Detect which cell encompasses the target text, then output its [X, Y] center coordinate. 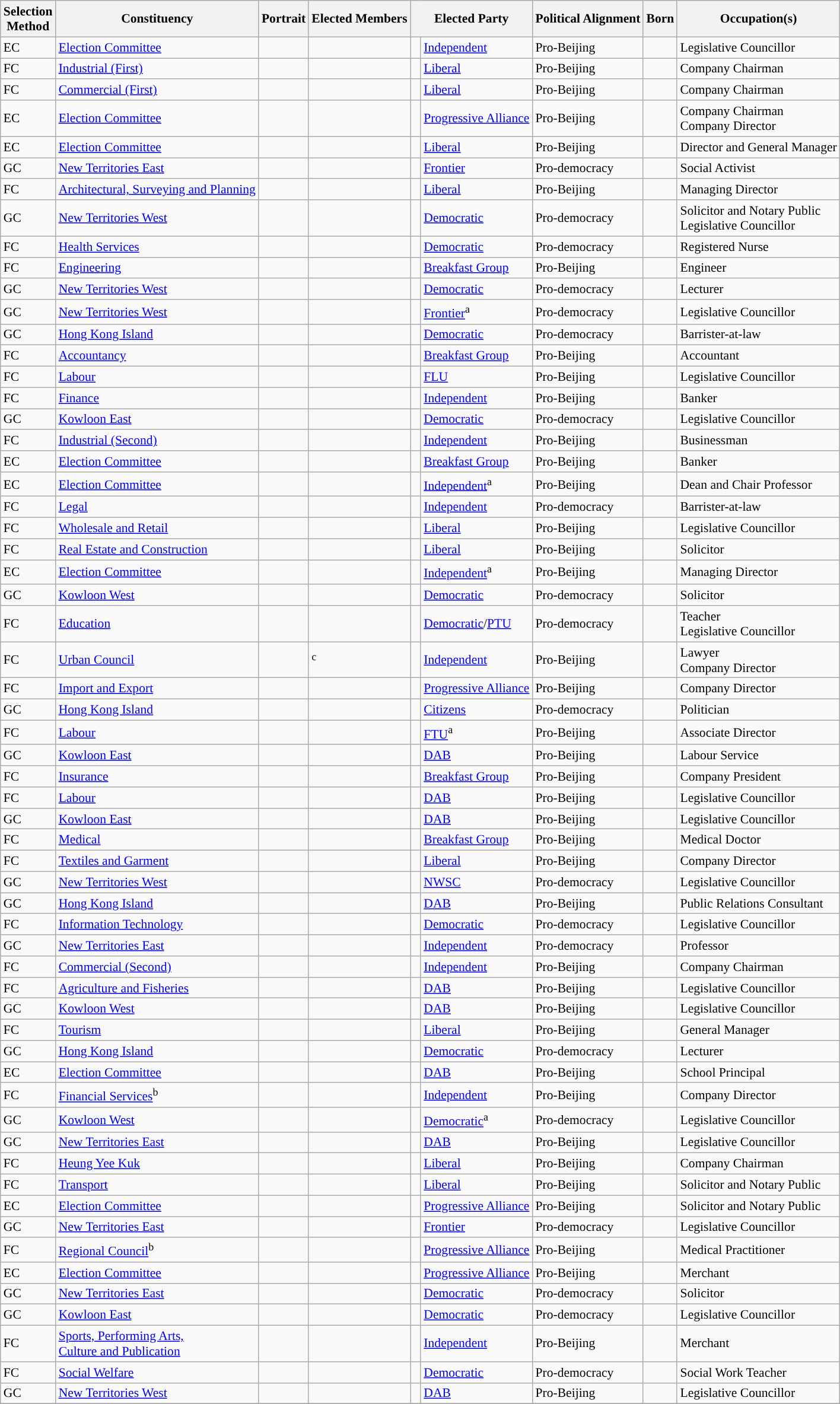
Portrait [284, 19]
Regional Councilb [157, 1250]
Insurance [157, 776]
Democratica [476, 1120]
Financial Servicesb [157, 1095]
Director and General Manager [758, 147]
Citizens [476, 710]
Wholesale and Retail [157, 529]
Businessman [758, 441]
NWSC [476, 883]
Sports, Performing Arts,Culture and Publication [157, 1344]
Information Technology [157, 925]
Registered Nurse [758, 247]
Engineering [157, 268]
Industrial (Second) [157, 441]
Medical Doctor [758, 840]
Elected Party [472, 19]
Professor [758, 945]
Social Welfare [157, 1373]
Dean and Chair Professor [758, 484]
FTUa [476, 732]
Tourism [157, 1030]
Architectural, Surveying and Planning [157, 190]
Urban Council [157, 660]
Elected Members [359, 19]
Born [660, 19]
Real Estate and Construction [157, 549]
Medical Practitioner [758, 1250]
Social Work Teacher [758, 1373]
Political Alignment [587, 19]
Legal [157, 507]
Medical [157, 840]
Public Relations Consultant [758, 903]
Commercial (First) [157, 90]
Commercial (Second) [157, 967]
Education [157, 624]
Textiles and Garment [157, 861]
Accountant [758, 356]
SelectionMethod [28, 19]
Industrial (First) [157, 69]
Finance [157, 398]
Solicitor and Notary PublicLegislative Councillor [758, 218]
Social Activist [758, 168]
Democratic/PTU [476, 624]
Accountancy [157, 356]
Labour Service [758, 756]
Transport [157, 1185]
FLU [476, 377]
Company ChairmanCompany Director [758, 119]
General Manager [758, 1030]
Politician [758, 710]
Health Services [157, 247]
Occupation(s) [758, 19]
Frontiera [476, 312]
Import and Export [157, 689]
TeacherLegislative Councillor [758, 624]
c [359, 660]
Constituency [157, 19]
Engineer [758, 268]
Company President [758, 776]
Heung Yee Kuk [157, 1164]
School Principal [758, 1072]
Agriculture and Fisheries [157, 988]
Associate Director [758, 732]
LawyerCompany Director [758, 660]
